Return the (x, y) coordinate for the center point of the cell that contains the specified text.  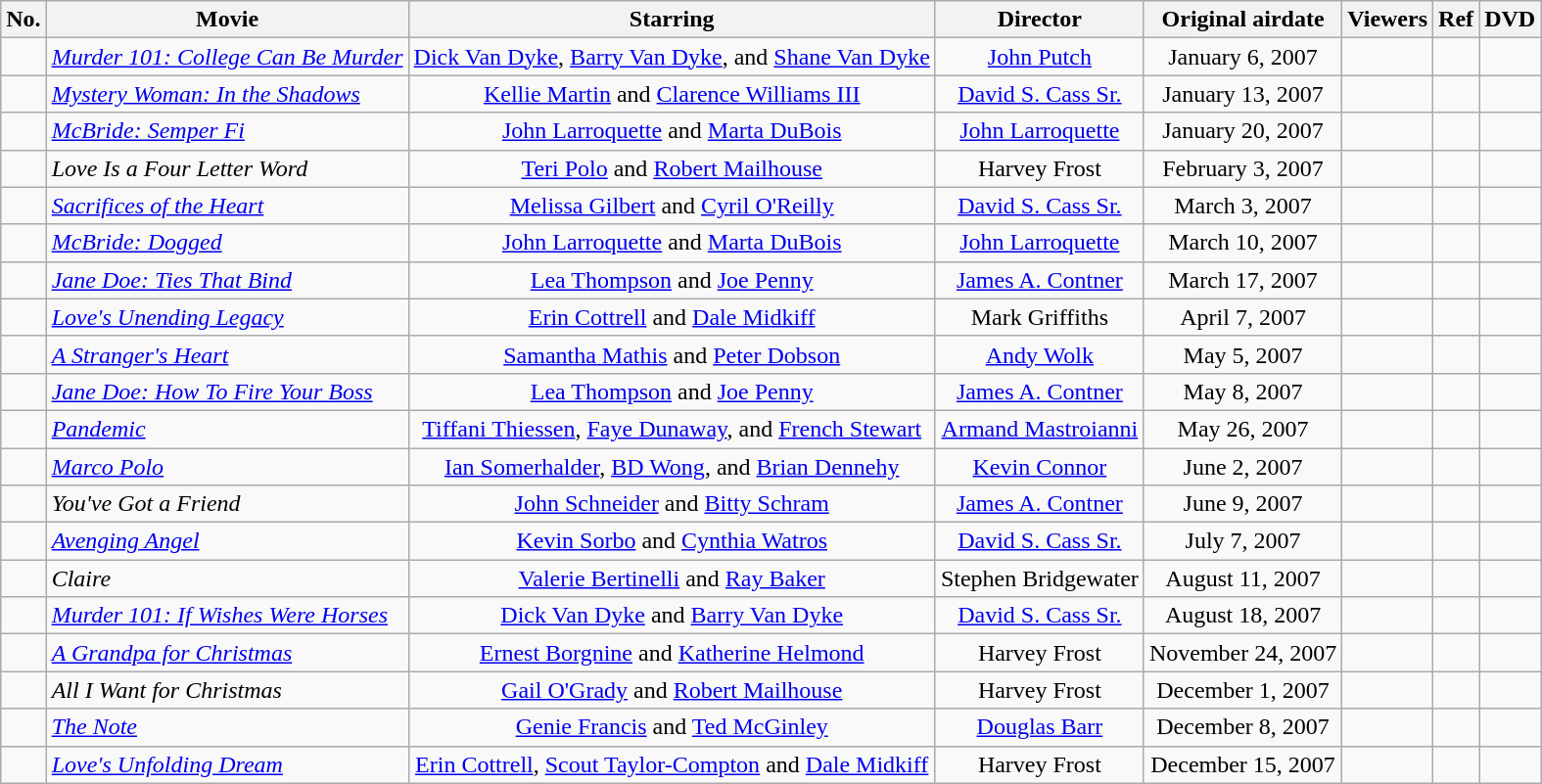
January 13, 2007 (1242, 94)
December 15, 2007 (1242, 764)
Melissa Gilbert and Cyril O'Reilly (672, 206)
May 5, 2007 (1242, 354)
Avenging Angel (227, 541)
March 3, 2007 (1242, 206)
Dick Van Dyke, Barry Van Dyke, and Shane Van Dyke (672, 57)
Kellie Martin and Clarence Williams III (672, 94)
January 6, 2007 (1242, 57)
Douglas Barr (1040, 727)
Stephen Bridgewater (1040, 578)
Samantha Mathis and Peter Dobson (672, 354)
DVD (1510, 20)
Jane Doe: Ties That Bind (227, 280)
John Schneider and Bitty Schram (672, 504)
The Note (227, 727)
Dick Van Dyke and Barry Van Dyke (672, 616)
A Grandpa for Christmas (227, 653)
You've Got a Friend (227, 504)
August 18, 2007 (1242, 616)
Director (1040, 20)
July 7, 2007 (1242, 541)
Love Is a Four Letter Word (227, 168)
Ref (1457, 20)
Gail O'Grady and Robert Mailhouse (672, 690)
Genie Francis and Ted McGinley (672, 727)
Sacrifices of the Heart (227, 206)
Andy Wolk (1040, 354)
Teri Polo and Robert Mailhouse (672, 168)
June 2, 2007 (1242, 467)
No. (23, 20)
March 10, 2007 (1242, 243)
Jane Doe: How To Fire Your Boss (227, 392)
McBride: Dogged (227, 243)
February 3, 2007 (1242, 168)
Murder 101: College Can Be Murder (227, 57)
May 26, 2007 (1242, 429)
Ernest Borgnine and Katherine Helmond (672, 653)
Erin Cottrell and Dale Midkiff (672, 317)
Kevin Sorbo and Cynthia Watros (672, 541)
McBride: Semper Fi (227, 131)
June 9, 2007 (1242, 504)
November 24, 2007 (1242, 653)
Movie (227, 20)
Mark Griffiths (1040, 317)
Valerie Bertinelli and Ray Baker (672, 578)
March 17, 2007 (1242, 280)
Original airdate (1242, 20)
All I Want for Christmas (227, 690)
Armand Mastroianni (1040, 429)
Mystery Woman: In the Shadows (227, 94)
A Stranger's Heart (227, 354)
Pandemic (227, 429)
April 7, 2007 (1242, 317)
Claire (227, 578)
Love's Unfolding Dream (227, 764)
Viewers (1388, 20)
August 11, 2007 (1242, 578)
December 8, 2007 (1242, 727)
December 1, 2007 (1242, 690)
Ian Somerhalder, BD Wong, and Brian Dennehy (672, 467)
Marco Polo (227, 467)
Erin Cottrell, Scout Taylor-Compton and Dale Midkiff (672, 764)
Tiffani Thiessen, Faye Dunaway, and French Stewart (672, 429)
Murder 101: If Wishes Were Horses (227, 616)
May 8, 2007 (1242, 392)
John Putch (1040, 57)
Starring (672, 20)
Kevin Connor (1040, 467)
January 20, 2007 (1242, 131)
Love's Unending Legacy (227, 317)
